Output the [X, Y] coordinate of the center of the cell containing the given text.  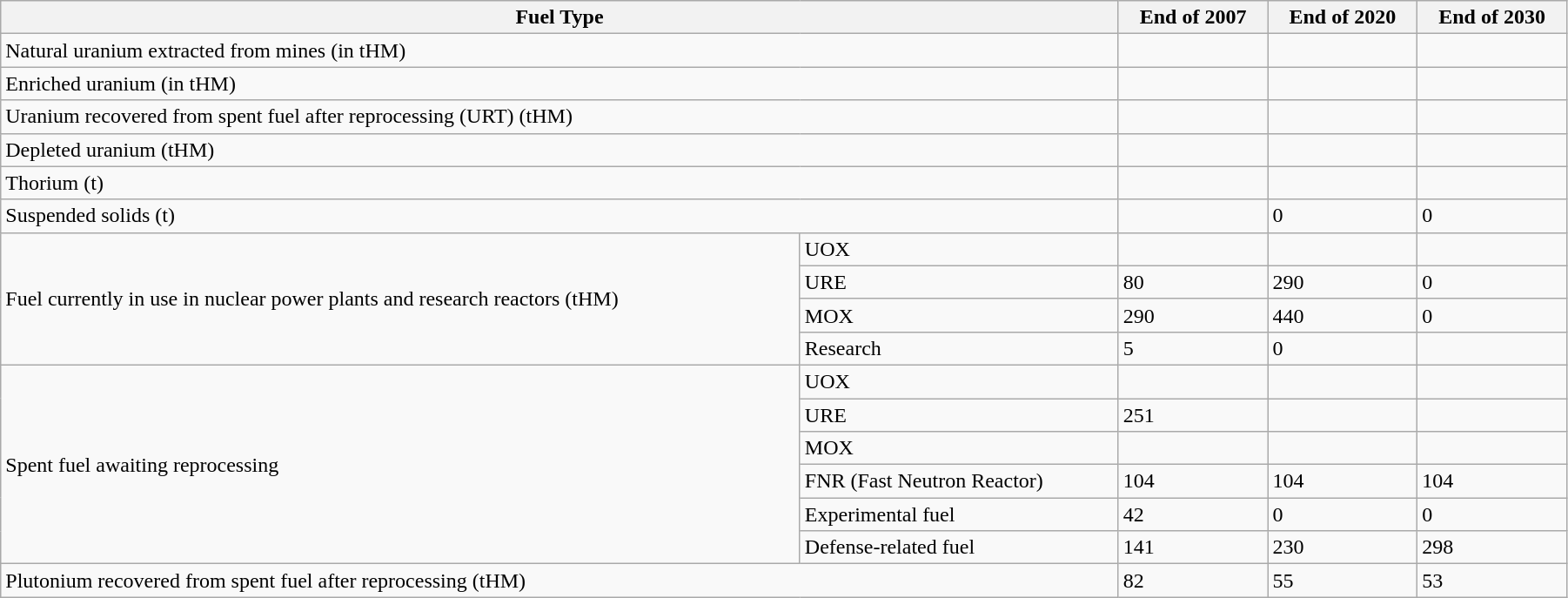
55 [1343, 581]
End of 2007 [1193, 17]
80 [1193, 282]
440 [1343, 315]
Experimental fuel [959, 514]
Natural uranium extracted from mines (in tHM) [560, 50]
42 [1193, 514]
End of 2030 [1492, 17]
Defense-related fuel [959, 548]
Uranium recovered from spent fuel after reprocessing (URT) (tHM) [560, 117]
Fuel Type [560, 17]
298 [1492, 548]
53 [1492, 581]
Research [959, 348]
Fuel currently in use in nuclear power plants and research reactors (tHM) [400, 299]
230 [1343, 548]
5 [1193, 348]
End of 2020 [1343, 17]
Plutonium recovered from spent fuel after reprocessing (tHM) [560, 581]
141 [1193, 548]
FNR (Fast Neutron Reactor) [959, 481]
Depleted uranium (tHM) [560, 150]
Spent fuel awaiting reprocessing [400, 464]
82 [1193, 581]
251 [1193, 415]
Enriched uranium (in tHM) [560, 84]
Thorium (t) [560, 183]
Suspended solids (t) [560, 216]
